For the text-containing cell, return its midpoint in [x, y] coordinate format. 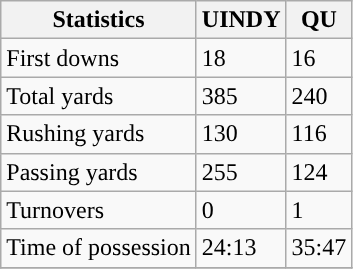
Time of possession [99, 248]
First downs [99, 58]
1 [319, 210]
124 [319, 172]
UINDY [241, 20]
16 [319, 58]
Passing yards [99, 172]
0 [241, 210]
Total yards [99, 96]
Rushing yards [99, 134]
18 [241, 58]
255 [241, 172]
QU [319, 20]
Turnovers [99, 210]
385 [241, 96]
24:13 [241, 248]
240 [319, 96]
116 [319, 134]
35:47 [319, 248]
Statistics [99, 20]
130 [241, 134]
